Capture the cell that displays the provided text and extract its [X, Y] central coordinate. 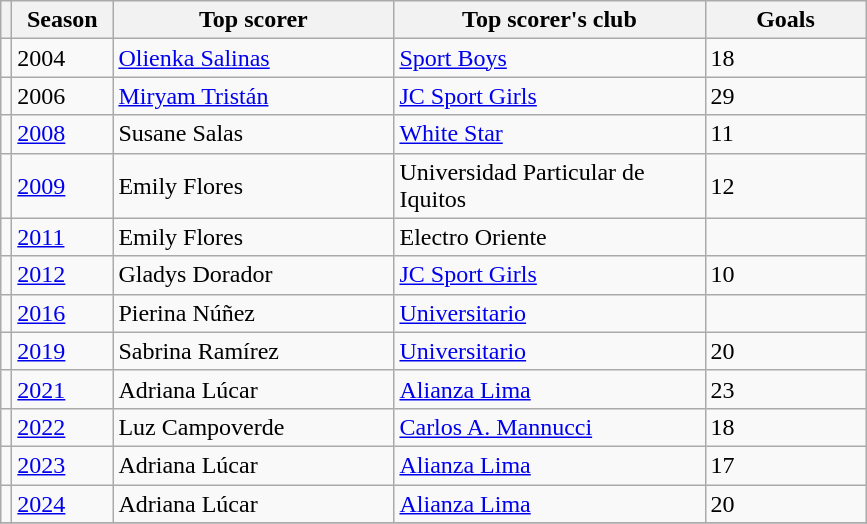
2022 [62, 427]
Season [62, 20]
17 [786, 465]
Pierina Núñez [254, 313]
Sabrina Ramírez [254, 351]
29 [786, 96]
2011 [62, 237]
2004 [62, 58]
Luz Campoverde [254, 427]
2023 [62, 465]
Miryam Tristán [254, 96]
2019 [62, 351]
10 [786, 275]
Goals [786, 20]
2012 [62, 275]
Top scorer's club [550, 20]
2021 [62, 389]
Carlos A. Mannucci [550, 427]
23 [786, 389]
Susane Salas [254, 134]
2009 [62, 186]
Universidad Particular de Iquitos [550, 186]
Sport Boys [550, 58]
12 [786, 186]
2008 [62, 134]
2024 [62, 503]
2006 [62, 96]
Top scorer [254, 20]
2016 [62, 313]
11 [786, 134]
Gladys Dorador [254, 275]
Electro Oriente [550, 237]
Olienka Salinas [254, 58]
White Star [550, 134]
